Return the (X, Y) coordinate for the center point of the cell that contains the specified text.  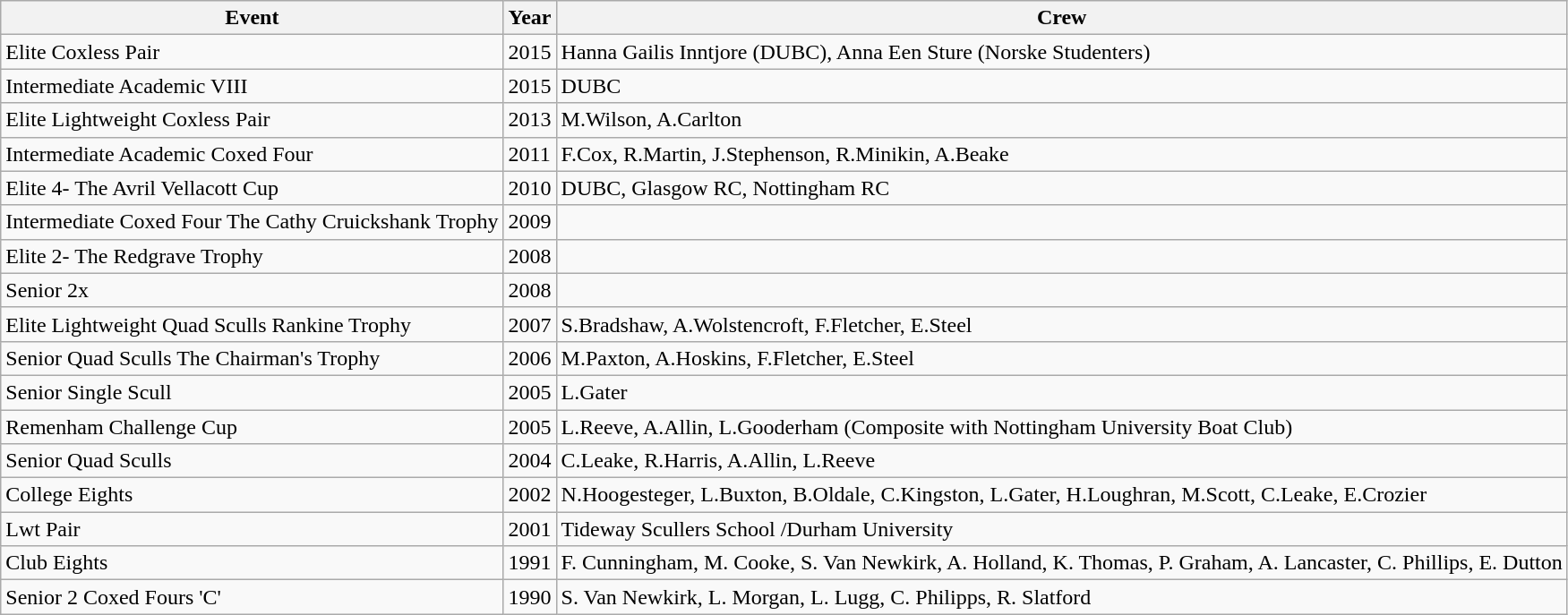
College Eights (253, 495)
F.Cox, R.Martin, J.Stephenson, R.Minikin, A.Beake (1062, 154)
Senior 2 Coxed Fours 'C' (253, 597)
S. Van Newkirk, L. Morgan, L. Lugg, C. Philipps, R. Slatford (1062, 597)
2013 (530, 120)
F. Cunningham, M. Cooke, S. Van Newkirk, A. Holland, K. Thomas, P. Graham, A. Lancaster, C. Phillips, E. Dutton (1062, 563)
2010 (530, 188)
Lwt Pair (253, 529)
2004 (530, 461)
Elite 2- The Redgrave Trophy (253, 256)
L.Reeve, A.Allin, L.Gooderham (Composite with Nottingham University Boat Club) (1062, 427)
DUBC (1062, 86)
Event (253, 18)
Senior 2x (253, 290)
Year (530, 18)
Elite Coxless Pair (253, 52)
Hanna Gailis Inntjore (DUBC), Anna Een Sture (Norske Studenters) (1062, 52)
Intermediate Academic VIII (253, 86)
N.Hoogesteger, L.Buxton, B.Oldale, C.Kingston, L.Gater, H.Loughran, M.Scott, C.Leake, E.Crozier (1062, 495)
Elite Lightweight Quad Sculls Rankine Trophy (253, 324)
DUBC, Glasgow RC, Nottingham RC (1062, 188)
Tideway Scullers School /Durham University (1062, 529)
2006 (530, 358)
Elite Lightweight Coxless Pair (253, 120)
2007 (530, 324)
1990 (530, 597)
Senior Quad Sculls (253, 461)
Remenham Challenge Cup (253, 427)
Crew (1062, 18)
2001 (530, 529)
2009 (530, 222)
Senior Quad Sculls The Chairman's Trophy (253, 358)
S.Bradshaw, A.Wolstencroft, F.Fletcher, E.Steel (1062, 324)
2002 (530, 495)
Senior Single Scull (253, 392)
1991 (530, 563)
Club Eights (253, 563)
M.Wilson, A.Carlton (1062, 120)
Intermediate Academic Coxed Four (253, 154)
L.Gater (1062, 392)
2011 (530, 154)
Intermediate Coxed Four The Cathy Cruickshank Trophy (253, 222)
Elite 4- The Avril Vellacott Cup (253, 188)
M.Paxton, A.Hoskins, F.Fletcher, E.Steel (1062, 358)
C.Leake, R.Harris, A.Allin, L.Reeve (1062, 461)
